Detect which cell encompasses the target text, then output its [X, Y] center coordinate. 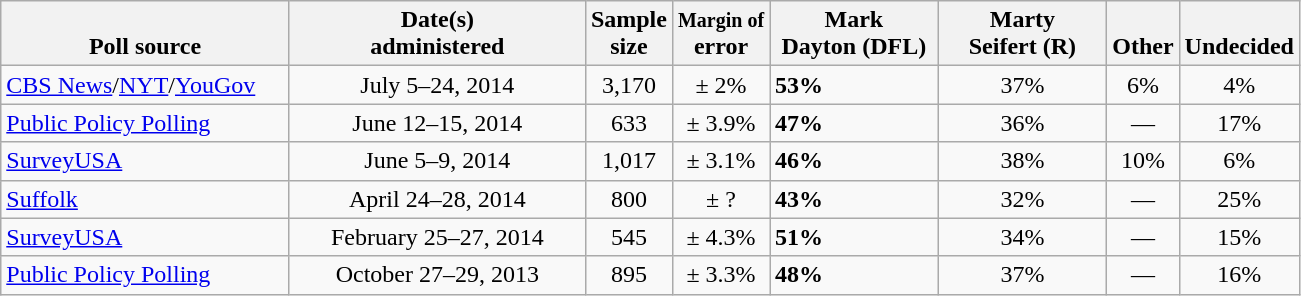
34% [1022, 237]
± 3.1% [720, 161]
June 12–15, 2014 [437, 123]
15% [1239, 237]
3,170 [628, 85]
± 4.3% [720, 237]
4% [1239, 85]
38% [1022, 161]
Suffolk [146, 199]
633 [628, 123]
16% [1239, 275]
June 5–9, 2014 [437, 161]
± 3.9% [720, 123]
MartySeifert (R) [1022, 34]
July 5–24, 2014 [437, 85]
10% [1143, 161]
October 27–29, 2013 [437, 275]
1,017 [628, 161]
CBS News/NYT/YouGov [146, 85]
17% [1239, 123]
Other [1143, 34]
43% [854, 199]
Margin oferror [720, 34]
48% [854, 275]
MarkDayton (DFL) [854, 34]
25% [1239, 199]
32% [1022, 199]
51% [854, 237]
February 25–27, 2014 [437, 237]
47% [854, 123]
53% [854, 85]
800 [628, 199]
Poll source [146, 34]
Samplesize [628, 34]
545 [628, 237]
895 [628, 275]
± ? [720, 199]
Undecided [1239, 34]
46% [854, 161]
± 2% [720, 85]
± 3.3% [720, 275]
April 24–28, 2014 [437, 199]
36% [1022, 123]
Date(s)administered [437, 34]
